Output the [X, Y] coordinate of the center of the cell containing the given text.  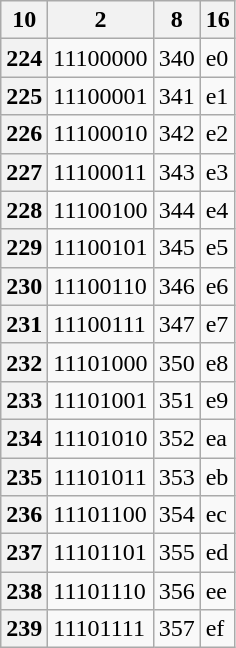
347 [176, 324]
11101100 [100, 515]
225 [24, 96]
228 [24, 210]
e3 [218, 172]
344 [176, 210]
350 [176, 362]
11101111 [100, 629]
2 [100, 20]
233 [24, 400]
352 [176, 438]
343 [176, 172]
226 [24, 134]
11101000 [100, 362]
11100111 [100, 324]
353 [176, 477]
e9 [218, 400]
340 [176, 58]
342 [176, 134]
11101010 [100, 438]
e1 [218, 96]
238 [24, 591]
234 [24, 438]
11100010 [100, 134]
351 [176, 400]
237 [24, 553]
e0 [218, 58]
11100011 [100, 172]
ea [218, 438]
346 [176, 286]
341 [176, 96]
229 [24, 248]
224 [24, 58]
ed [218, 553]
227 [24, 172]
e2 [218, 134]
ec [218, 515]
11101001 [100, 400]
e8 [218, 362]
ee [218, 591]
e7 [218, 324]
230 [24, 286]
11100110 [100, 286]
235 [24, 477]
16 [218, 20]
11101101 [100, 553]
10 [24, 20]
e5 [218, 248]
8 [176, 20]
231 [24, 324]
354 [176, 515]
355 [176, 553]
356 [176, 591]
11100100 [100, 210]
232 [24, 362]
357 [176, 629]
11100101 [100, 248]
11100001 [100, 96]
239 [24, 629]
11101110 [100, 591]
e4 [218, 210]
ef [218, 629]
11100000 [100, 58]
11101011 [100, 477]
236 [24, 515]
e6 [218, 286]
345 [176, 248]
eb [218, 477]
